Find where the given text appears and provide that cell's center as [X, Y] coordinate. 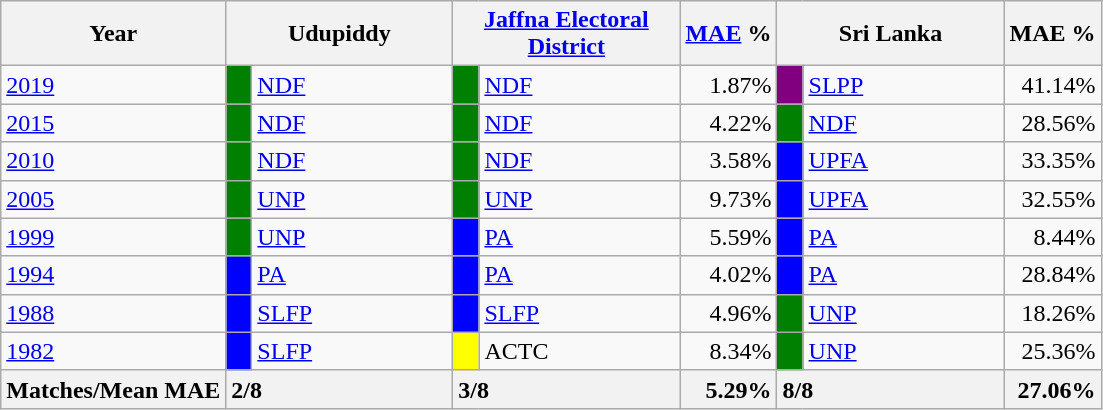
4.02% [728, 275]
3.58% [728, 161]
5.29% [728, 389]
27.06% [1052, 389]
25.36% [1052, 351]
2005 [114, 199]
4.22% [728, 123]
Sri Lanka [890, 34]
1982 [114, 351]
2/8 [340, 389]
Jaffna Electoral District [566, 34]
4.96% [728, 313]
8.44% [1052, 237]
1994 [114, 275]
Udupiddy [340, 34]
1999 [114, 237]
28.84% [1052, 275]
2015 [114, 123]
28.56% [1052, 123]
1.87% [728, 85]
Year [114, 34]
Matches/Mean MAE [114, 389]
ACTC [580, 351]
8.34% [728, 351]
9.73% [728, 199]
33.35% [1052, 161]
41.14% [1052, 85]
18.26% [1052, 313]
2019 [114, 85]
5.59% [728, 237]
8/8 [890, 389]
SLPP [904, 85]
2010 [114, 161]
1988 [114, 313]
32.55% [1052, 199]
3/8 [566, 389]
